Find where the given text appears and provide that cell's center as (x, y) coordinate. 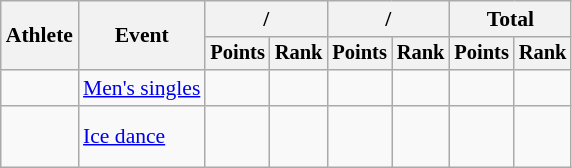
Men's singles (142, 88)
Event (142, 36)
Ice dance (142, 136)
Total (510, 19)
Athlete (40, 36)
